Determine the (x, y) coordinate at the center of the cell enclosing the given text.  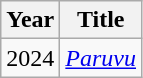
2024 (30, 58)
Title (101, 20)
Year (30, 20)
Paruvu (101, 58)
